Pinpoint the cell where the given text exists, returning its (x, y) midpoint coordinate. 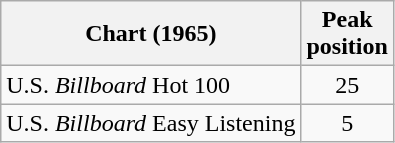
U.S. Billboard Hot 100 (151, 85)
Peakposition (347, 34)
5 (347, 123)
Chart (1965) (151, 34)
25 (347, 85)
U.S. Billboard Easy Listening (151, 123)
